For the text-containing cell, return its midpoint in [x, y] coordinate format. 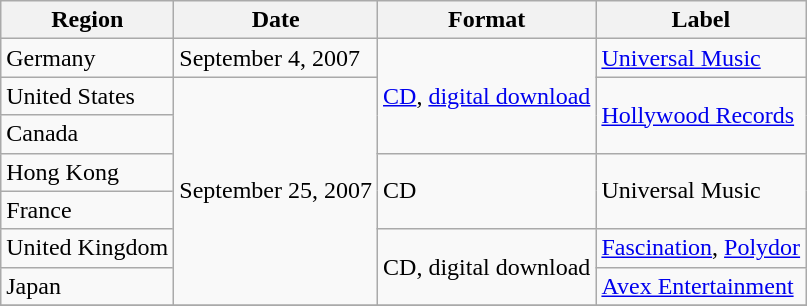
Date [276, 20]
United States [88, 96]
Avex Entertainment [701, 286]
United Kingdom [88, 248]
Germany [88, 58]
September 25, 2007 [276, 191]
Fascination, Polydor [701, 248]
Hollywood Records [701, 115]
France [88, 210]
Japan [88, 286]
Region [88, 20]
Hong Kong [88, 172]
Label [701, 20]
Format [487, 20]
CD [487, 191]
September 4, 2007 [276, 58]
Canada [88, 134]
